For the text-containing cell, return its midpoint in (X, Y) coordinate format. 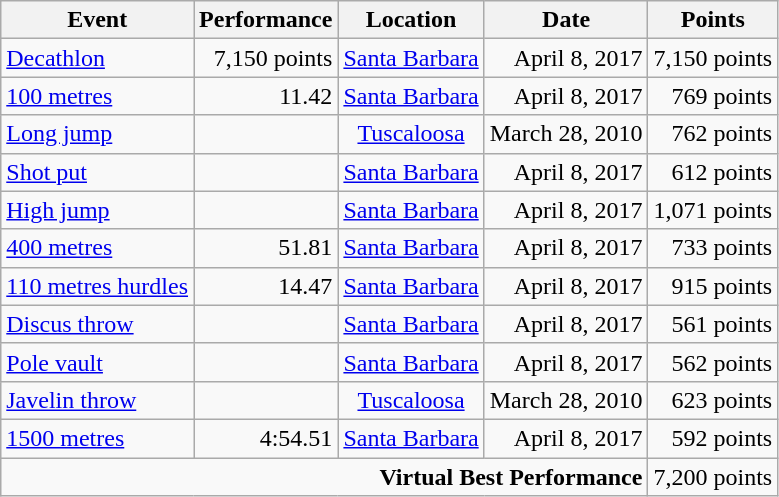
Virtual Best Performance (324, 477)
7,200 points (713, 477)
561 points (713, 324)
110 metres hurdles (98, 286)
Points (713, 20)
733 points (713, 248)
400 metres (98, 248)
Decathlon (98, 58)
592 points (713, 438)
Pole vault (98, 362)
Performance (266, 20)
14.47 (266, 286)
1500 metres (98, 438)
562 points (713, 362)
1,071 points (713, 210)
Discus throw (98, 324)
769 points (713, 96)
612 points (713, 172)
100 metres (98, 96)
Javelin throw (98, 400)
High jump (98, 210)
Date (566, 20)
623 points (713, 400)
Shot put (98, 172)
51.81 (266, 248)
Long jump (98, 134)
11.42 (266, 96)
Event (98, 20)
Location (411, 20)
915 points (713, 286)
4:54.51 (266, 438)
762 points (713, 134)
